Return [X, Y] of the center of cell containing provided text 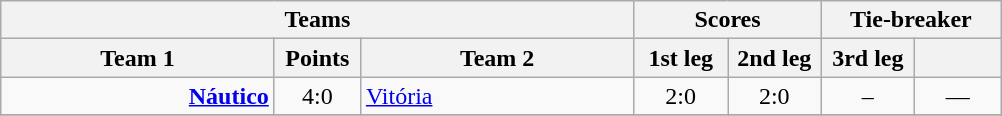
1st leg [681, 58]
Teams [318, 20]
— [958, 96]
2nd leg [775, 58]
3rd leg [868, 58]
Points [317, 58]
– [868, 96]
Team 1 [138, 58]
Tie-breaker [911, 20]
Náutico [138, 96]
Vitória [497, 96]
Team 2 [497, 58]
4:0 [317, 96]
Scores [728, 20]
